Extract the (X, Y) coordinate from the center of the cell holding the provided text.  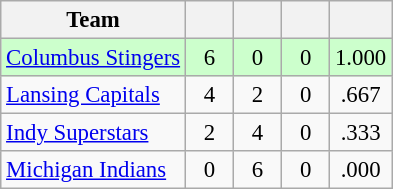
Columbus Stingers (94, 58)
Indy Superstars (94, 133)
Michigan Indians (94, 170)
1.000 (361, 58)
Lansing Capitals (94, 95)
.333 (361, 133)
.667 (361, 95)
.000 (361, 170)
Team (94, 20)
